Determine the [x, y] coordinate at the center of the cell enclosing the given text.  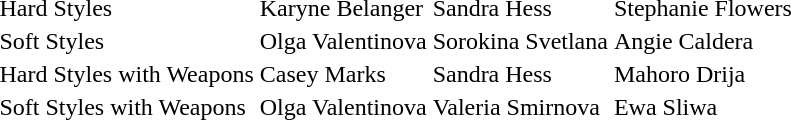
Olga Valentinova [343, 41]
Sorokina Svetlana [520, 41]
Sandra Hess [520, 74]
Casey Marks [343, 74]
